Scan for the cell matching the given text and deliver its (x, y) coordinate at center. 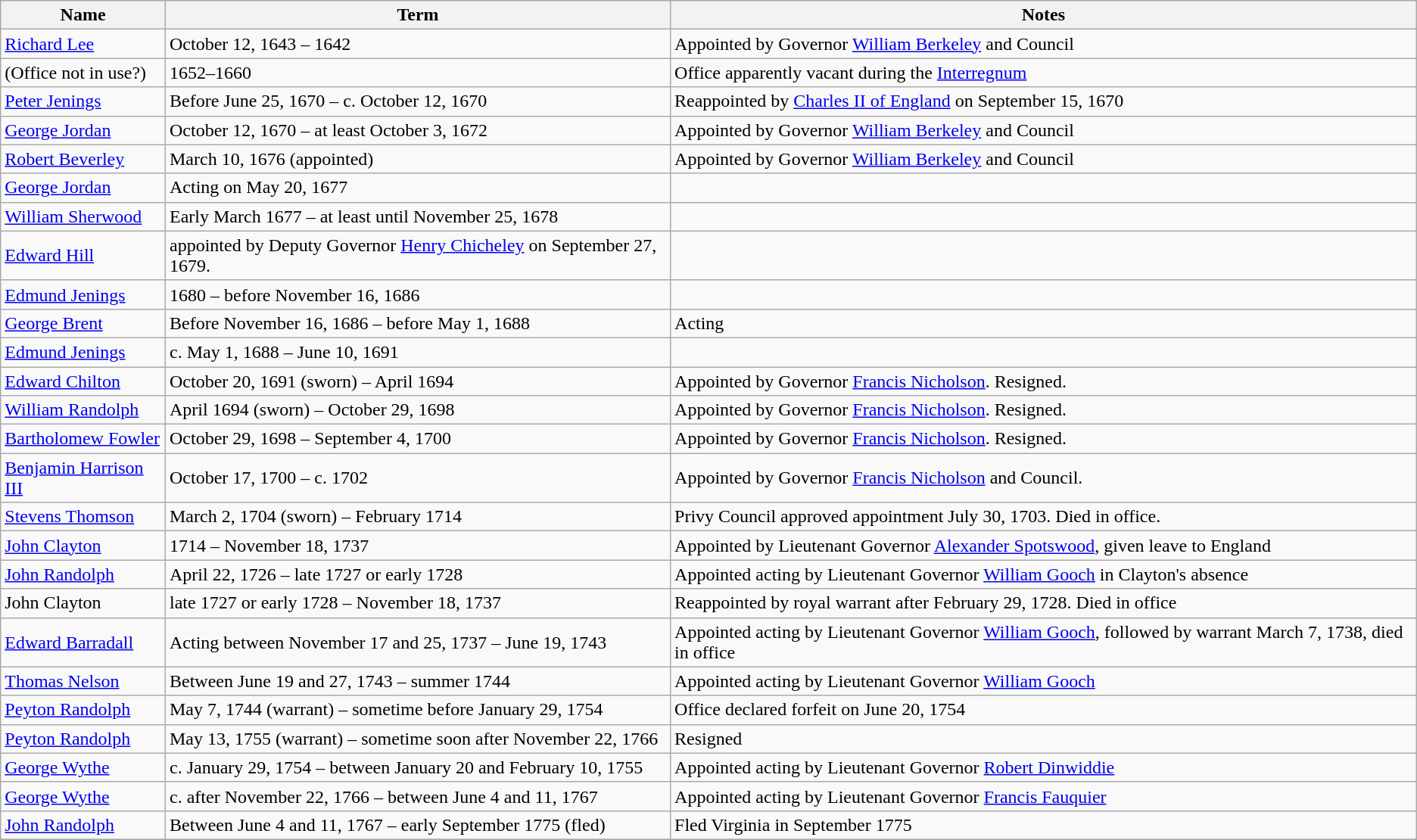
Edward Chilton (83, 381)
Resigned (1044, 739)
March 2, 1704 (sworn) – February 1714 (418, 517)
1714 – November 18, 1737 (418, 546)
(Office not in use?) (83, 73)
Acting on May 20, 1677 (418, 188)
Edward Barradall (83, 642)
Bartholomew Fowler (83, 439)
Term (418, 15)
c. after November 22, 1766 – between June 4 and 11, 1767 (418, 796)
October 29, 1698 – September 4, 1700 (418, 439)
May 7, 1744 (warrant) – sometime before January 29, 1754 (418, 710)
Appointed by Lieutenant Governor Alexander Spotswood, given leave to England (1044, 546)
1680 – before November 16, 1686 (418, 294)
Richard Lee (83, 44)
1652–1660 (418, 73)
William Sherwood (83, 216)
late 1727 or early 1728 – November 18, 1737 (418, 603)
Appointed acting by Lieutenant Governor William Gooch in Clayton's absence (1044, 574)
Reappointed by royal warrant after February 29, 1728. Died in office (1044, 603)
Between June 19 and 27, 1743 – summer 1744 (418, 681)
March 10, 1676 (appointed) (418, 159)
Office declared forfeit on June 20, 1754 (1044, 710)
Before June 25, 1670 – c. October 12, 1670 (418, 101)
Appointed acting by Lieutenant Governor Robert Dinwiddie (1044, 767)
Office apparently vacant during the Interregnum (1044, 73)
Appointed acting by Lieutenant Governor William Gooch (1044, 681)
Before November 16, 1686 – before May 1, 1688 (418, 323)
October 12, 1670 – at least October 3, 1672 (418, 130)
George Brent (83, 323)
appointed by Deputy Governor Henry Chicheley on September 27, 1679. (418, 256)
Benjamin Harrison III (83, 478)
Reappointed by Charles II of England on September 15, 1670 (1044, 101)
May 13, 1755 (warrant) – sometime soon after November 22, 1766 (418, 739)
Robert Beverley (83, 159)
Appointed acting by Lieutenant Governor William Gooch, followed by warrant March 7, 1738, died in office (1044, 642)
Early March 1677 – at least until November 25, 1678 (418, 216)
Thomas Nelson (83, 681)
Acting between November 17 and 25, 1737 – June 19, 1743 (418, 642)
October 12, 1643 – 1642 (418, 44)
Notes (1044, 15)
Acting (1044, 323)
October 17, 1700 – c. 1702 (418, 478)
Fled Virginia in September 1775 (1044, 825)
Between June 4 and 11, 1767 – early September 1775 (fled) (418, 825)
Stevens Thomson (83, 517)
Peter Jenings (83, 101)
Appointed by Governor Francis Nicholson and Council. (1044, 478)
Privy Council approved appointment July 30, 1703. Died in office. (1044, 517)
William Randolph (83, 410)
Name (83, 15)
April 1694 (sworn) – October 29, 1698 (418, 410)
October 20, 1691 (sworn) – April 1694 (418, 381)
Edward Hill (83, 256)
April 22, 1726 – late 1727 or early 1728 (418, 574)
c. May 1, 1688 – June 10, 1691 (418, 352)
Appointed acting by Lieutenant Governor Francis Fauquier (1044, 796)
c. January 29, 1754 – between January 20 and February 10, 1755 (418, 767)
